Output the [X, Y] coordinate of the center of the cell containing the given text.  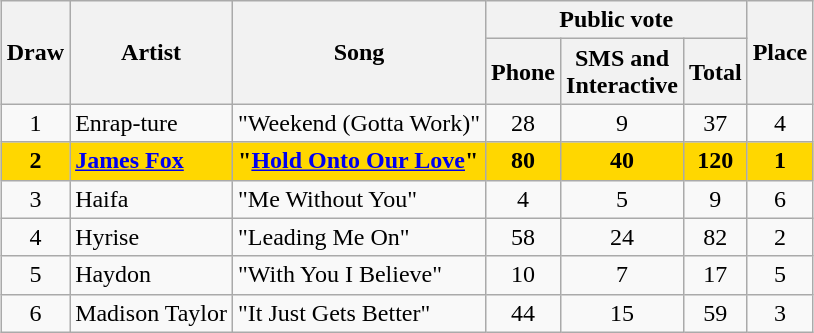
"Hold Onto Our Love" [360, 161]
"It Just Gets Better" [360, 313]
"With You I Believe" [360, 275]
17 [716, 275]
15 [622, 313]
Total [716, 72]
SMS andInteractive [622, 72]
59 [716, 313]
Haifa [152, 199]
"Leading Me On" [360, 237]
Madison Taylor [152, 313]
Enrap-ture [152, 123]
58 [522, 237]
Song [360, 52]
44 [522, 313]
Artist [152, 52]
37 [716, 123]
Hyrise [152, 237]
Place [780, 52]
120 [716, 161]
28 [522, 123]
7 [622, 275]
82 [716, 237]
James Fox [152, 161]
"Me Without You" [360, 199]
10 [522, 275]
80 [522, 161]
24 [622, 237]
Draw [35, 52]
"Weekend (Gotta Work)" [360, 123]
40 [622, 161]
Haydon [152, 275]
Phone [522, 72]
Public vote [616, 20]
